Pinpoint the cell where the given text exists, returning its (x, y) midpoint coordinate. 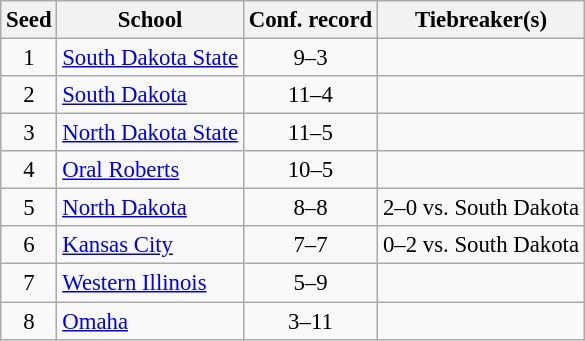
2 (29, 95)
5–9 (310, 283)
Conf. record (310, 20)
11–4 (310, 95)
5 (29, 208)
1 (29, 58)
North Dakota State (150, 133)
3 (29, 133)
School (150, 20)
Seed (29, 20)
9–3 (310, 58)
6 (29, 245)
8 (29, 321)
8–8 (310, 208)
Oral Roberts (150, 170)
3–11 (310, 321)
4 (29, 170)
South Dakota State (150, 58)
11–5 (310, 133)
North Dakota (150, 208)
Kansas City (150, 245)
7–7 (310, 245)
Western Illinois (150, 283)
7 (29, 283)
South Dakota (150, 95)
Omaha (150, 321)
0–2 vs. South Dakota (482, 245)
2–0 vs. South Dakota (482, 208)
Tiebreaker(s) (482, 20)
10–5 (310, 170)
